Return [x, y] of the center of cell containing provided text 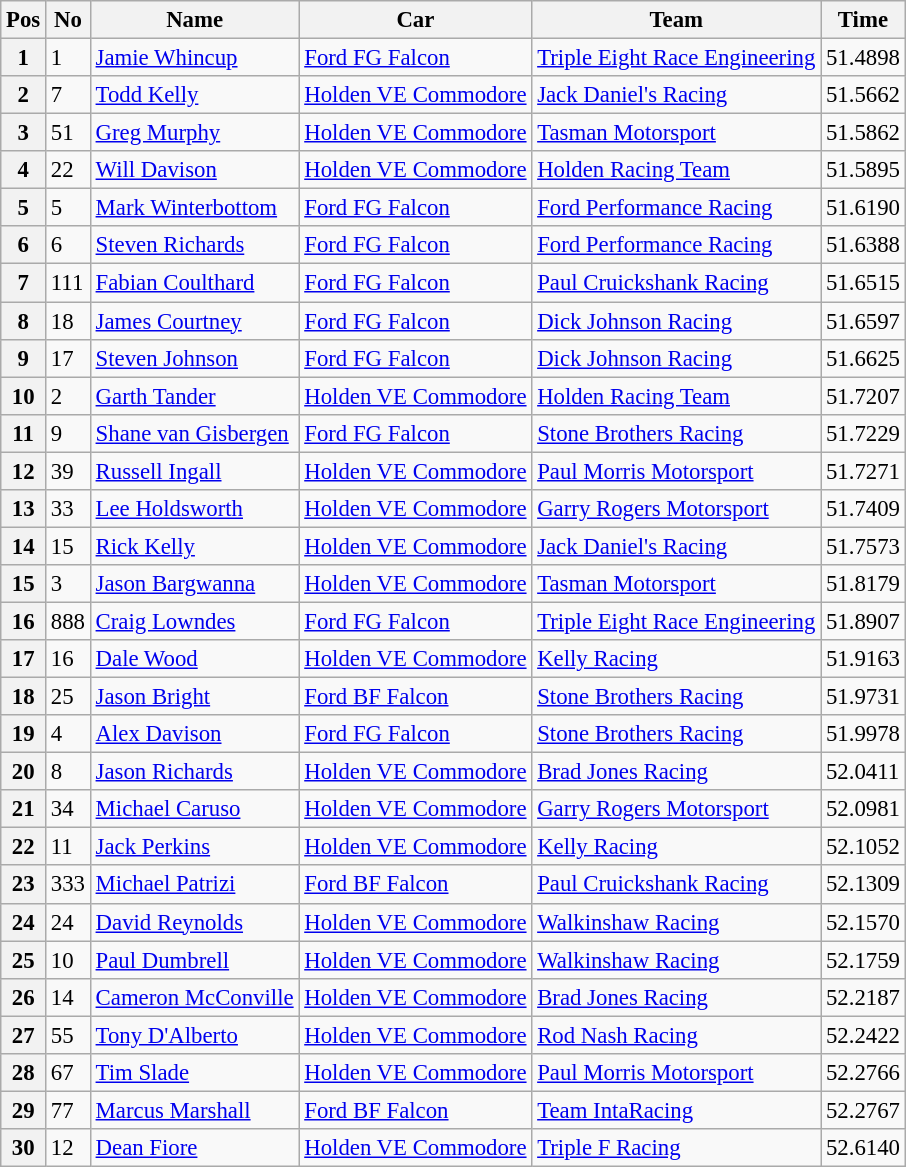
888 [68, 621]
51.6515 [864, 283]
51.7207 [864, 396]
Greg Murphy [194, 133]
51.8907 [864, 621]
Michael Caruso [194, 809]
James Courtney [194, 321]
Dean Fiore [194, 1148]
Lee Holdsworth [194, 509]
51.7573 [864, 546]
Dale Wood [194, 659]
Car [416, 20]
52.2422 [864, 1035]
Jason Richards [194, 772]
Michael Patrizi [194, 885]
Steven Richards [194, 245]
52.1309 [864, 885]
Triple F Racing [676, 1148]
51.5862 [864, 133]
52.6140 [864, 1148]
51.6597 [864, 321]
51.9978 [864, 734]
19 [24, 734]
Garth Tander [194, 396]
52.1052 [864, 847]
Cameron McConville [194, 997]
30 [24, 1148]
No [68, 20]
77 [68, 1110]
52.1570 [864, 922]
52.2767 [864, 1110]
Pos [24, 20]
52.0411 [864, 772]
39 [68, 471]
51.5662 [864, 95]
51.9731 [864, 697]
51.9163 [864, 659]
51.6388 [864, 245]
26 [24, 997]
111 [68, 283]
23 [24, 885]
Craig Lowndes [194, 621]
Team [676, 20]
Marcus Marshall [194, 1110]
Will Davison [194, 170]
Alex Davison [194, 734]
Rod Nash Racing [676, 1035]
51.5895 [864, 170]
33 [68, 509]
Mark Winterbottom [194, 208]
67 [68, 1073]
Paul Dumbrell [194, 960]
Jamie Whincup [194, 58]
29 [24, 1110]
51.7229 [864, 433]
Shane van Gisbergen [194, 433]
52.0981 [864, 809]
51.7271 [864, 471]
Jack Perkins [194, 847]
13 [24, 509]
Todd Kelly [194, 95]
Time [864, 20]
Tony D'Alberto [194, 1035]
Name [194, 20]
51.6625 [864, 358]
51.7409 [864, 509]
27 [24, 1035]
Tim Slade [194, 1073]
34 [68, 809]
Fabian Coulthard [194, 283]
333 [68, 885]
55 [68, 1035]
51.6190 [864, 208]
David Reynolds [194, 922]
52.2766 [864, 1073]
52.2187 [864, 997]
20 [24, 772]
Rick Kelly [194, 546]
21 [24, 809]
Jason Bright [194, 697]
Jason Bargwanna [194, 584]
51 [68, 133]
Russell Ingall [194, 471]
Team IntaRacing [676, 1110]
28 [24, 1073]
52.1759 [864, 960]
Steven Johnson [194, 358]
51.8179 [864, 584]
51.4898 [864, 58]
